Search for the cell housing the specified text and yield its (x, y) center coordinate. 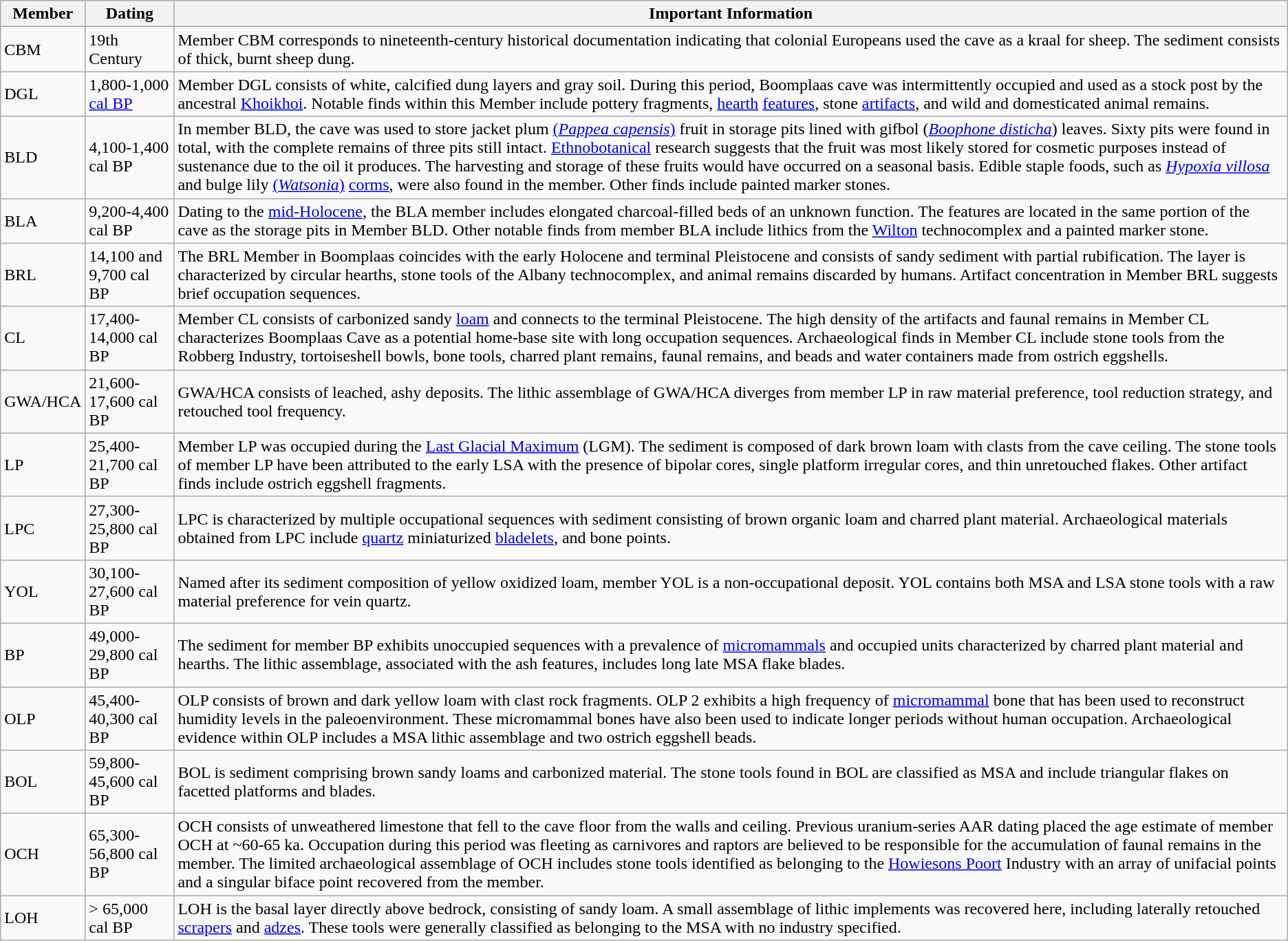
17,400-14,000 cal BP (129, 338)
9,200-4,400 cal BP (129, 220)
GWA/HCA (43, 401)
BLD (43, 157)
> 65,000 cal BP (129, 918)
Member (43, 14)
25,400-21,700 cal BP (129, 465)
BLA (43, 220)
65,300-56,800 cal BP (129, 855)
BP (43, 655)
19th Century (129, 50)
YOL (43, 591)
45,400-40,300 cal BP (129, 719)
LPC (43, 528)
49,000-29,800 cal BP (129, 655)
14,100 and 9,700 cal BP (129, 275)
CBM (43, 50)
21,600-17,600 cal BP (129, 401)
1,800-1,000 cal BP (129, 94)
OCH (43, 855)
OLP (43, 719)
LP (43, 465)
DGL (43, 94)
Important Information (731, 14)
4,100-1,400 cal BP (129, 157)
BOL (43, 782)
30,100-27,600 cal BP (129, 591)
27,300-25,800 cal BP (129, 528)
BRL (43, 275)
CL (43, 338)
59,800-45,600 cal BP (129, 782)
LOH (43, 918)
Dating (129, 14)
